Extract the (x, y) coordinate from the center of the cell holding the provided text.  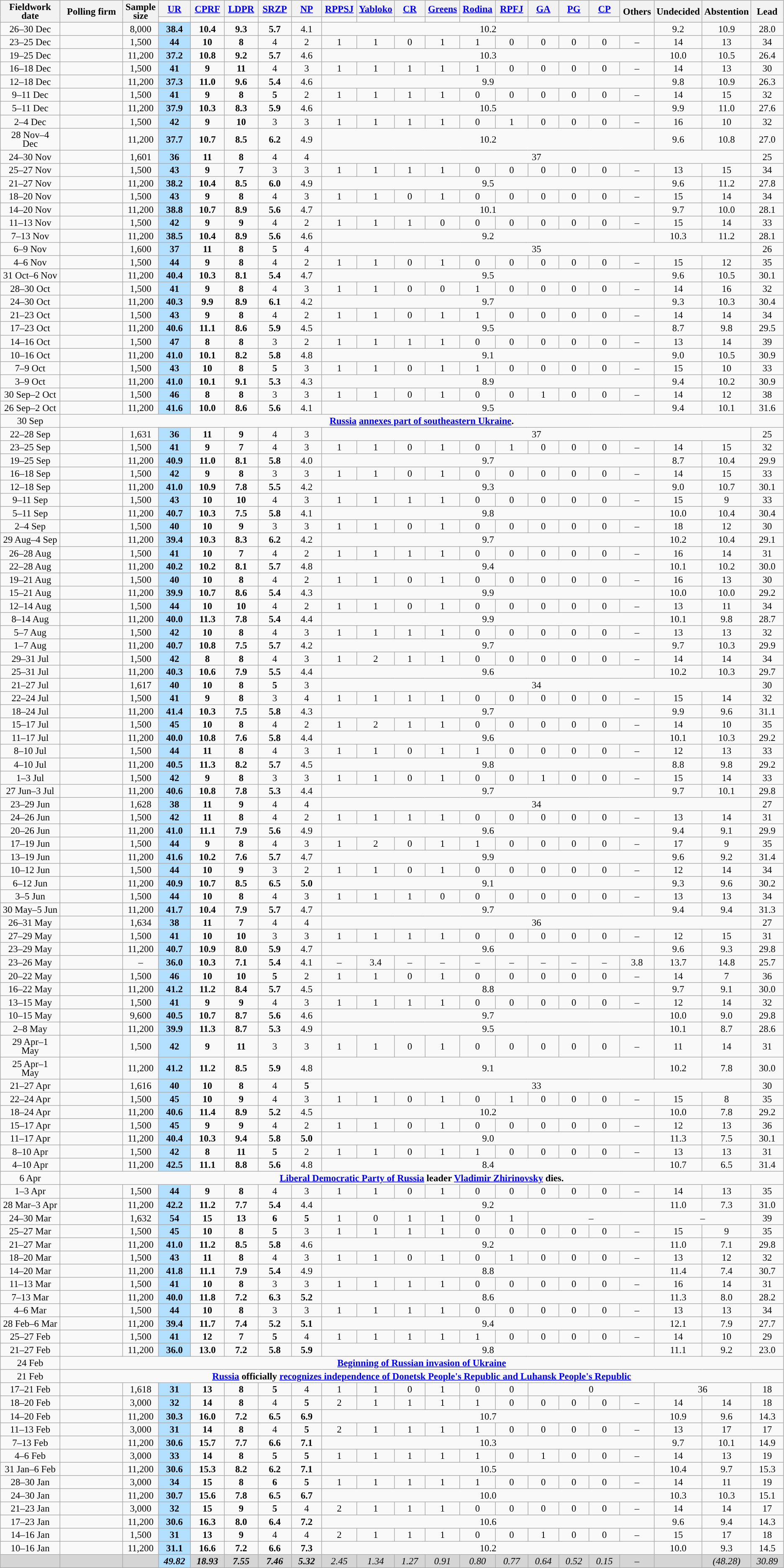
24 Feb (30, 1363)
17–19 Jun (30, 844)
CR (410, 8)
2.45 (339, 1561)
29 Aug–4 Sep (30, 540)
1,634 (141, 923)
1–7 Aug (30, 646)
8–10 Jul (30, 751)
1.27 (410, 1561)
Abstention (726, 12)
29.1 (767, 540)
3.8 (637, 963)
5–11 Dec (30, 108)
4–6 Feb (30, 1456)
28.7 (767, 619)
31.0 (767, 1205)
11–13 Mar (30, 1284)
GA (543, 8)
Russia officially recognizes independence of Donetsk People's Republic and Luhansk People's Republic (422, 1376)
6.4 (275, 1522)
26–30 Dec (30, 29)
18.93 (208, 1561)
Rodina (477, 8)
30.2 (767, 884)
41.7 (174, 910)
5–11 Sep (30, 513)
14.5 (767, 1548)
6.3 (275, 1297)
29–31 Jul (30, 659)
Samplesize (141, 12)
16–22 May (30, 989)
Polling firm (91, 12)
RPFJ (512, 8)
28.2 (767, 1297)
Others (637, 12)
27.7 (767, 1324)
26 Sep–2 Oct (30, 408)
23–25 Dec (30, 42)
10–16 Oct (30, 355)
37.7 (174, 139)
Russia annexes part of southeastern Ukraine. (422, 421)
15.1 (767, 1495)
14.9 (767, 1443)
18–20 Mar (30, 1258)
11–13 Nov (30, 223)
13.0 (208, 1350)
21–27 Feb (30, 1350)
14–20 Mar (30, 1271)
6.0 (275, 183)
2–4 Dec (30, 122)
Liberal Democratic Party of Russia leader Vladimir Zhirinovsky dies. (422, 1178)
0.91 (443, 1561)
24–26 Jun (30, 817)
16–18 Dec (30, 69)
14–16 Oct (30, 342)
14–20 Nov (30, 209)
37.3 (174, 82)
11–13 Feb (30, 1429)
13.7 (678, 963)
28 Feb–6 Mar (30, 1324)
24–30 Jan (30, 1495)
14–20 Feb (30, 1416)
7.46 (275, 1561)
38.5 (174, 236)
23–25 Sep (30, 447)
25–27 Mar (30, 1231)
42.2 (174, 1205)
21 Feb (30, 1376)
28 Mar–3 Apr (30, 1205)
21–27 Nov (30, 183)
1,617 (141, 685)
1,600 (141, 249)
30.89 (767, 1561)
2–4 Sep (30, 527)
22–24 Jul (30, 698)
49.82 (174, 1561)
8,000 (141, 29)
5–7 Aug (30, 632)
23–26 May (30, 963)
NP (306, 8)
17–23 Jan (30, 1522)
15–21 Aug (30, 592)
27.0 (767, 139)
0.80 (477, 1561)
6–12 Jun (30, 884)
8–14 Aug (30, 619)
24–30 Mar (30, 1218)
3.4 (376, 963)
25–31 Jul (30, 672)
12.1 (678, 1324)
10–12 Jun (30, 870)
29 (767, 1337)
28.0 (767, 29)
28–30 Oct (30, 289)
1,601 (141, 157)
Greens (443, 8)
4–10 Jul (30, 764)
26–28 Aug (30, 553)
31 Oct–6 Nov (30, 276)
15–17 Apr (30, 1126)
25.7 (767, 963)
9–11 Dec (30, 95)
38.8 (174, 209)
(48.28) (726, 1561)
30.3 (174, 1416)
UR (174, 8)
Lead (767, 12)
5.1 (306, 1324)
18–20 Nov (30, 197)
54 (174, 1218)
22–28 Aug (30, 566)
20–22 May (30, 976)
30 Sep–2 Oct (30, 395)
21–27 Mar (30, 1244)
7–13 Feb (30, 1443)
19–21 Aug (30, 580)
0.15 (604, 1561)
28.6 (767, 1029)
12–18 Sep (30, 487)
25–27 Nov (30, 170)
6.9 (306, 1416)
40.2 (174, 566)
26 (767, 249)
19–25 Dec (30, 56)
1,632 (141, 1218)
25–27 Feb (30, 1337)
7–9 Oct (30, 368)
29.7 (767, 672)
4–6 Nov (30, 263)
30 Sep (30, 421)
15.6 (208, 1495)
1,616 (141, 1086)
11.7 (208, 1324)
12–18 Dec (30, 82)
2–8 May (30, 1029)
14.8 (726, 963)
19–25 Sep (30, 461)
10–15 May (30, 1015)
37.9 (174, 108)
27.8 (767, 183)
9–11 Sep (30, 500)
LDPR (241, 8)
29.5 (767, 329)
13–15 May (30, 1002)
28–30 Jan (30, 1482)
1–3 Apr (30, 1192)
31 Jan–6 Feb (30, 1469)
12–14 Aug (30, 606)
23–29 May (30, 949)
10–16 Jan (30, 1548)
47 (174, 342)
27.6 (767, 108)
21–23 Jan (30, 1509)
0.52 (574, 1561)
6–9 Nov (30, 249)
37.2 (174, 56)
1.34 (376, 1561)
SRZP (275, 8)
6.7 (306, 1495)
5.32 (306, 1561)
4–10 Apr (30, 1165)
1,628 (141, 804)
16–18 Sep (30, 474)
23–29 Jun (30, 804)
3–5 Jun (30, 896)
6.1 (275, 302)
21–27 Apr (30, 1086)
27 Jun–3 Jul (30, 791)
14–16 Jan (30, 1535)
Beginning of Russian invasion of Ukraine (422, 1363)
41.8 (174, 1271)
21–23 Oct (30, 315)
18–24 Jul (30, 712)
7–13 Mar (30, 1297)
41.4 (174, 712)
15.7 (208, 1443)
Yabloko (376, 8)
13–19 Jun (30, 857)
4–6 Mar (30, 1310)
31.3 (767, 910)
RPPSJ (339, 8)
1–3 Jul (30, 778)
25 Apr–1 May (30, 1068)
18–24 Apr (30, 1112)
8–10 Apr (30, 1152)
30 May–5 Jun (30, 910)
22–28 Sep (30, 434)
0.64 (543, 1561)
11–17 Jul (30, 738)
26.4 (767, 56)
15–17 Jul (30, 725)
1,618 (141, 1390)
22–24 Apr (30, 1099)
24–30 Nov (30, 157)
17–23 Oct (30, 329)
28 Nov–4 Dec (30, 139)
7–13 Nov (30, 236)
11–17 Apr (30, 1139)
29 Apr–1 May (30, 1046)
6 Apr (30, 1178)
9,600 (141, 1015)
27–29 May (30, 936)
38.4 (174, 29)
24–30 Oct (30, 302)
CP (604, 8)
4.0 (306, 461)
26.3 (767, 82)
3–9 Oct (30, 381)
16.6 (208, 1548)
Fieldwork date (30, 12)
11.8 (208, 1297)
38.2 (174, 183)
26–31 May (30, 923)
7.55 (241, 1561)
21–27 Jul (30, 685)
20–26 Jun (30, 830)
16.3 (208, 1522)
PG (574, 8)
CPRF (208, 8)
17–21 Feb (30, 1390)
23.0 (767, 1350)
16.0 (208, 1416)
0.77 (512, 1561)
31.6 (767, 408)
42.5 (174, 1165)
1,631 (141, 434)
Undecided (678, 12)
18–20 Feb (30, 1403)
